Output the [x, y] coordinate of the center of the cell containing the given text.  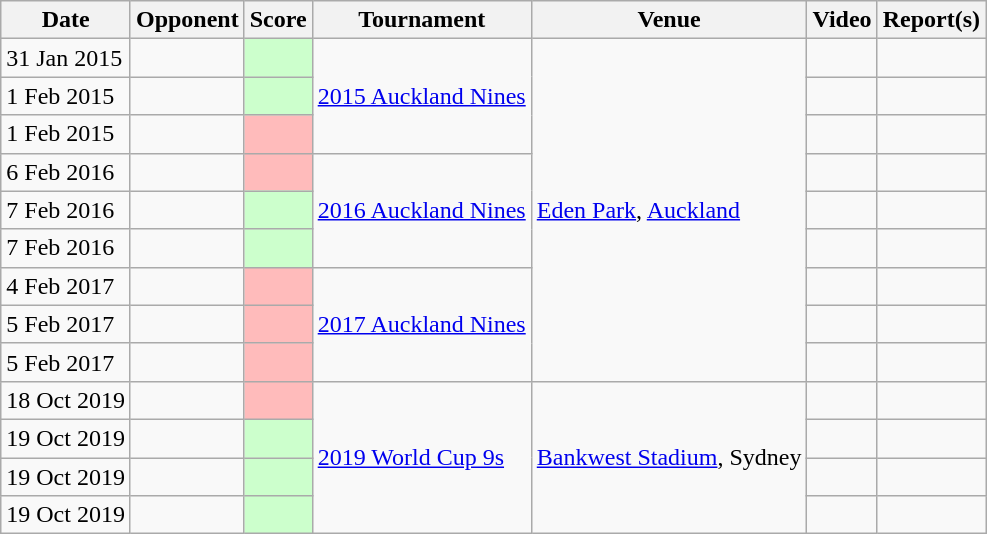
2015 Auckland Nines [422, 96]
Eden Park, Auckland [669, 210]
4 Feb 2017 [66, 286]
2019 World Cup 9s [422, 457]
6 Feb 2016 [66, 172]
Score [278, 20]
2017 Auckland Nines [422, 324]
31 Jan 2015 [66, 58]
Bankwest Stadium, Sydney [669, 457]
Report(s) [931, 20]
18 Oct 2019 [66, 400]
Opponent [187, 20]
Tournament [422, 20]
2016 Auckland Nines [422, 210]
Venue [669, 20]
Video [842, 20]
Date [66, 20]
